Detect which cell encompasses the target text, then output its (X, Y) center coordinate. 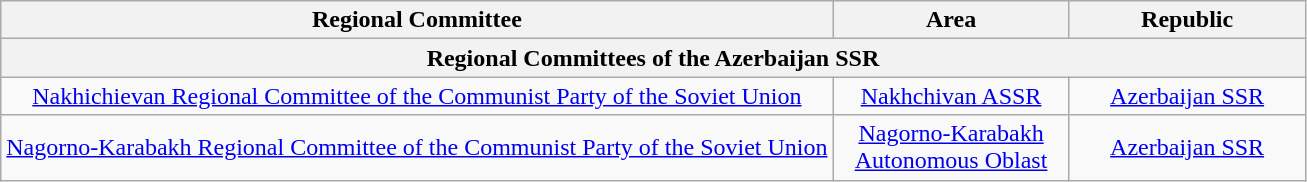
Regional Committees of the Azerbaijan SSR (653, 58)
Nagorno-Karabakh Autonomous Oblast (951, 148)
Nakhichievan Regional Committee of the Communist Party of the Soviet Union (417, 96)
Nakhchivan ASSR (951, 96)
Nagorno-Karabakh Regional Committee of the Communist Party of the Soviet Union (417, 148)
Regional Committee (417, 20)
Area (951, 20)
Republic (1187, 20)
